Extract the (X, Y) coordinate from the center of the cell holding the provided text.  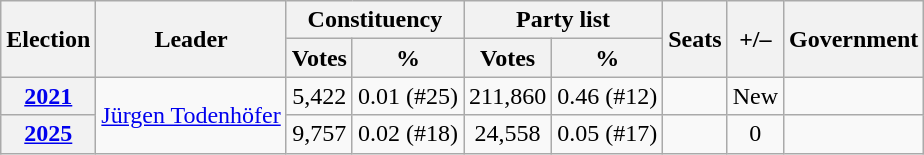
9,757 (319, 134)
Leader (191, 39)
211,860 (508, 96)
Party list (564, 20)
24,558 (508, 134)
2021 (48, 96)
0.01 (#25) (408, 96)
2025 (48, 134)
0.05 (#17) (608, 134)
0 (755, 134)
0.02 (#18) (408, 134)
Seats (695, 39)
Jürgen Todenhöfer (191, 115)
Election (48, 39)
Constituency (374, 20)
+/– (755, 39)
5,422 (319, 96)
Government (854, 39)
0.46 (#12) (608, 96)
New (755, 96)
